For the text-containing cell, return its midpoint in [x, y] coordinate format. 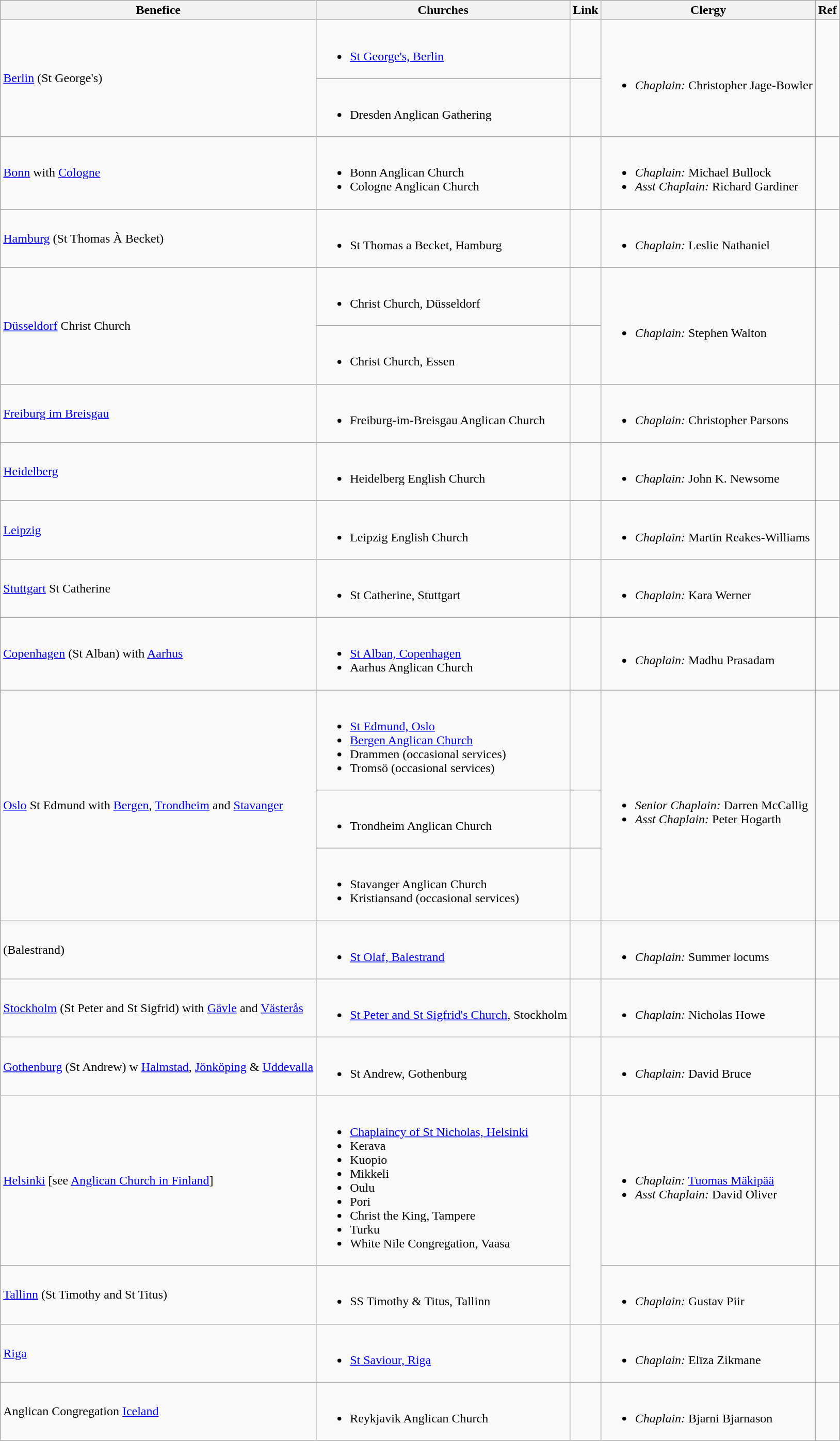
Bonn with Cologne [158, 173]
St Catherine, Stuttgart [443, 588]
(Balestrand) [158, 950]
St Edmund, OsloBergen Anglican ChurchDrammen (occasional services)Tromsö (occasional services) [443, 740]
Freiburg-im-Breisgau Anglican Church [443, 413]
Tallinn (St Timothy and St Titus) [158, 1294]
Chaplain: Stephen Walton [708, 326]
Reykjavik Anglican Church [443, 1411]
St Olaf, Balestrand [443, 950]
Berlin (St George's) [158, 78]
Leipzig [158, 530]
Riga [158, 1353]
St Peter and St Sigfrid's Church, Stockholm [443, 1008]
Clergy [708, 10]
Chaplain: Christopher Jage-Bowler [708, 78]
Helsinki [see Anglican Church in Finland] [158, 1181]
Chaplain: John K. Newsome [708, 472]
St Thomas a Becket, Hamburg [443, 238]
Copenhagen (St Alban) with Aarhus [158, 653]
Senior Chaplain: Darren McCalligAsst Chaplain: Peter Hogarth [708, 805]
Chaplain: Michael BullockAsst Chaplain: Richard Gardiner [708, 173]
St Andrew, Gothenburg [443, 1066]
Chaplain: Summer locums [708, 950]
Heidelberg [158, 472]
Trondheim Anglican Church [443, 820]
Churches [443, 10]
Chaplain: Nicholas Howe [708, 1008]
Chaplain: Christopher Parsons [708, 413]
Chaplain: Gustav Piir [708, 1294]
Stavanger Anglican ChurchKristiansand (occasional services) [443, 885]
St Saviour, Riga [443, 1353]
Chaplain: Madhu Prasadam [708, 653]
Chaplaincy of St Nicholas, HelsinkiKeravaKuopioMikkeliOuluPoriChrist the King, TampereTurkuWhite Nile Congregation, Vaasa [443, 1181]
St Alban, CopenhagenAarhus Anglican Church [443, 653]
Chaplain: Martin Reakes-Williams [708, 530]
Anglican Congregation Iceland [158, 1411]
Ref [828, 10]
Bonn Anglican ChurchCologne Anglican Church [443, 173]
Leipzig English Church [443, 530]
Chaplain: Elīza Zikmane [708, 1353]
Gothenburg (St Andrew) w Halmstad, Jönköping & Uddevalla [158, 1066]
Chaplain: Tuomas MäkipääAsst Chaplain: David Oliver [708, 1181]
Benefice [158, 10]
Link [586, 10]
Chaplain: Kara Werner [708, 588]
Dresden Anglican Gathering [443, 107]
Oslo St Edmund with Bergen, Trondheim and Stavanger [158, 805]
Hamburg (St Thomas À Becket) [158, 238]
SS Timothy & Titus, Tallinn [443, 1294]
Christ Church, Düsseldorf [443, 296]
St George's, Berlin [443, 50]
Freiburg im Breisgau [158, 413]
Christ Church, Essen [443, 355]
Chaplain: David Bruce [708, 1066]
Stockholm (St Peter and St Sigfrid) with Gävle and Västerås [158, 1008]
Heidelberg English Church [443, 472]
Düsseldorf Christ Church [158, 326]
Stuttgart St Catherine [158, 588]
Chaplain: Bjarni Bjarnason [708, 1411]
Chaplain: Leslie Nathaniel [708, 238]
